Return (X, Y) of the center of cell containing provided text 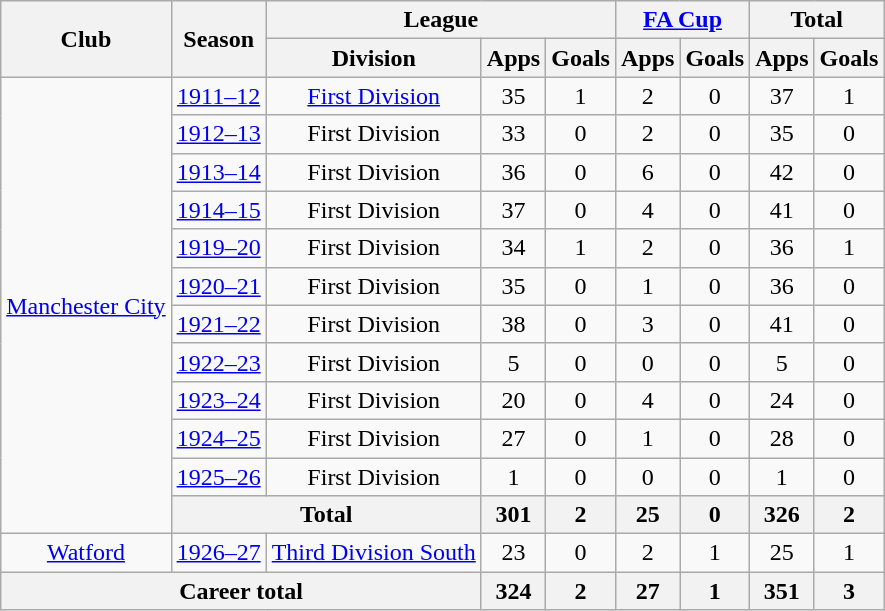
20 (513, 400)
24 (782, 400)
1919–20 (218, 248)
1926–27 (218, 553)
1911–12 (218, 96)
326 (782, 515)
1920–21 (218, 286)
Manchester City (86, 306)
38 (513, 324)
Club (86, 39)
301 (513, 515)
1923–24 (218, 400)
33 (513, 134)
23 (513, 553)
Career total (242, 591)
6 (647, 172)
34 (513, 248)
42 (782, 172)
324 (513, 591)
Watford (86, 553)
1924–25 (218, 438)
28 (782, 438)
1925–26 (218, 477)
Division (374, 58)
Third Division South (374, 553)
League (440, 20)
1914–15 (218, 210)
351 (782, 591)
1922–23 (218, 362)
1921–22 (218, 324)
1912–13 (218, 134)
Season (218, 39)
1913–14 (218, 172)
FA Cup (682, 20)
